Scan for the cell matching the given text and deliver its (X, Y) coordinate at center. 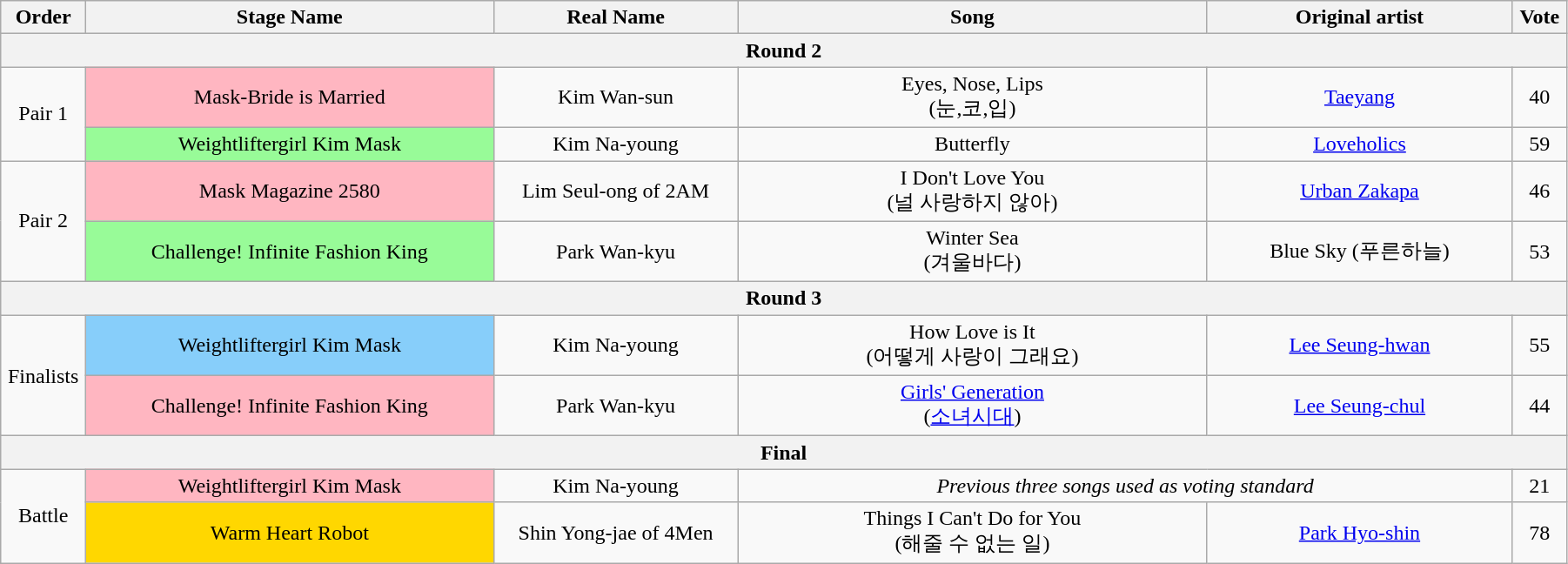
Lee Seung-chul (1359, 406)
59 (1539, 144)
Girls' Generation(소녀시대) (973, 406)
Song (973, 17)
I Don't Love You(널 사랑하지 않아) (973, 191)
Finalists (44, 376)
Lim Seul-ong of 2AM (616, 191)
Blue Sky (푸른하늘) (1359, 252)
Round 3 (784, 299)
Mask Magazine 2580 (290, 191)
40 (1539, 97)
Lee Seung-hwan (1359, 346)
21 (1539, 486)
Shin Yong-jae of 4Men (616, 533)
Real Name (616, 17)
53 (1539, 252)
Vote (1539, 17)
Butterfly (973, 144)
Winter Sea(겨울바다) (973, 252)
46 (1539, 191)
44 (1539, 406)
78 (1539, 533)
Pair 1 (44, 114)
Things I Can't Do for You(해줄 수 없는 일) (973, 533)
Round 2 (784, 50)
Warm Heart Robot (290, 533)
55 (1539, 346)
Stage Name (290, 17)
Eyes, Nose, Lips(눈,코,입) (973, 97)
Battle (44, 516)
How Love is It(어떻게 사랑이 그래요) (973, 346)
Kim Wan-sun (616, 97)
Previous three songs used as voting standard (1125, 486)
Loveholics (1359, 144)
Park Hyo-shin (1359, 533)
Taeyang (1359, 97)
Final (784, 453)
Order (44, 17)
Pair 2 (44, 221)
Urban Zakapa (1359, 191)
Original artist (1359, 17)
Mask-Bride is Married (290, 97)
